Identify which cell holds the provided text, then report its (x, y) central coordinate. 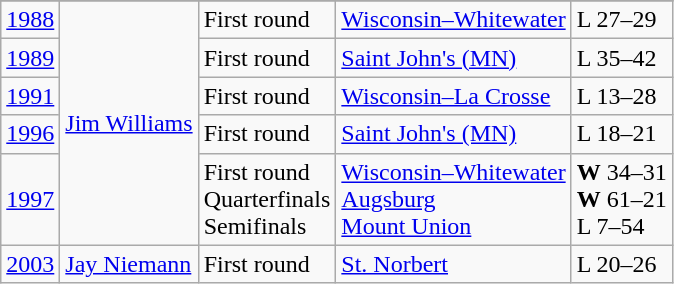
Wisconsin–La Crosse (454, 96)
First roundQuarterfinalsSemifinals (267, 199)
Jay Niemann (129, 264)
Wisconsin–Whitewater (454, 20)
Wisconsin–WhitewaterAugsburgMount Union (454, 199)
W 34–31W 61–21L 7–54 (622, 199)
Jim Williams (129, 123)
L 18–21 (622, 134)
1991 (30, 96)
1997 (30, 199)
L 20–26 (622, 264)
2003 (30, 264)
L 27–29 (622, 20)
1988 (30, 20)
1996 (30, 134)
1989 (30, 58)
L 13–28 (622, 96)
L 35–42 (622, 58)
St. Norbert (454, 264)
